Find where the given text appears and provide that cell's center as [X, Y] coordinate. 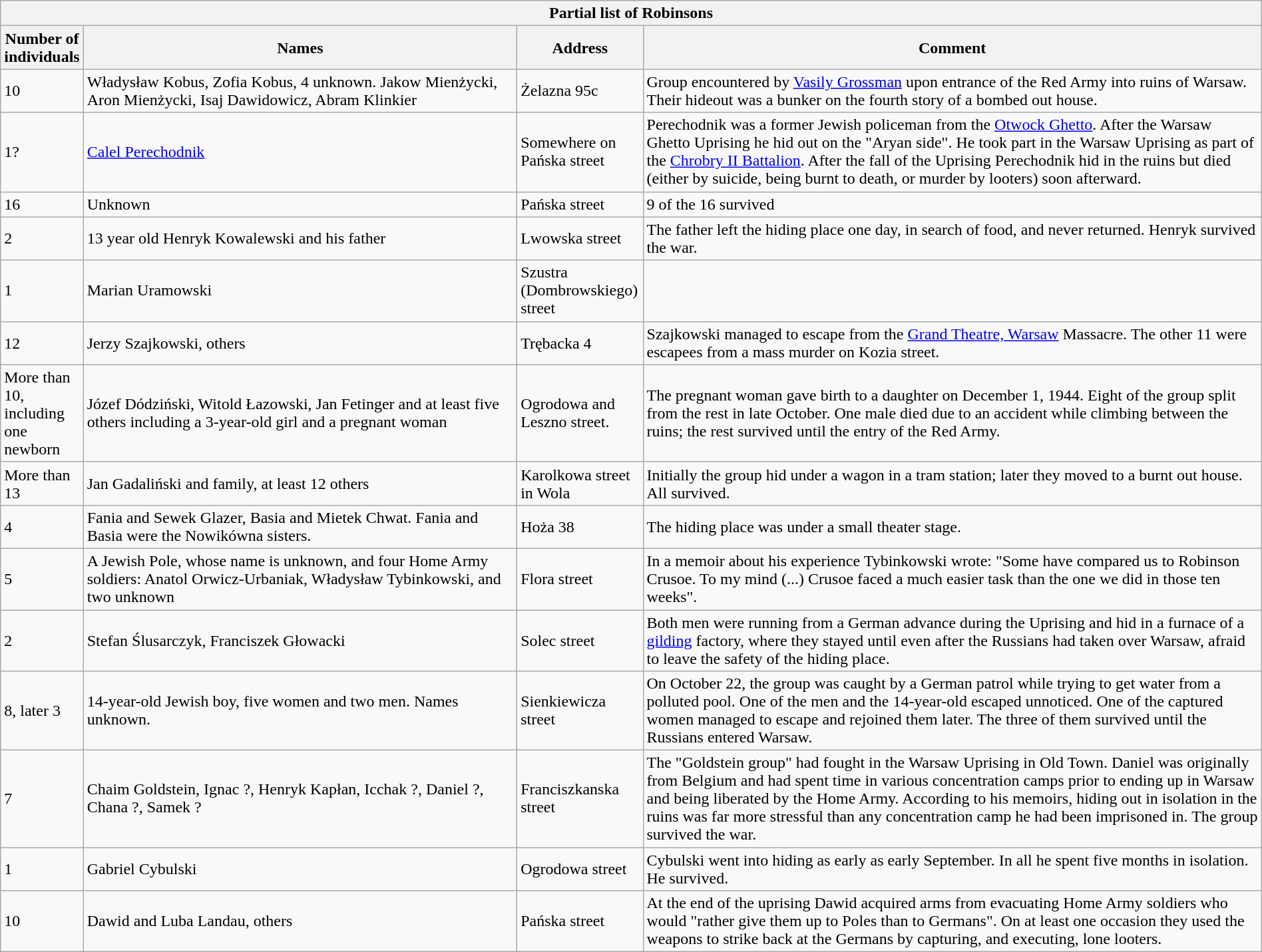
Jan Gadaliński and family, at least 12 others [300, 483]
Flora street [580, 579]
Dawid and Luba Landau, others [300, 921]
Szajkowski managed to escape from the Grand Theatre, Warsaw Massacre. The other 11 were escapees from a mass murder on Kozia street. [952, 343]
Władysław Kobus, Zofia Kobus, 4 unknown. Jakow Mienżycki, Aron Mienżycki, Isaj Dawidowicz, Abram Klinkier [300, 90]
Żelazna 95c [580, 90]
More than 10, including one newborn [42, 413]
Calel Perechodnik [300, 152]
Marian Uramowski [300, 291]
Józef Dódziński, Witold Łazowski, Jan Fetinger and at least five others including a 3-year-old girl and a pregnant woman [300, 413]
Stefan Ślusarczyk, Franciszek Głowacki [300, 640]
A Jewish Pole, whose name is unknown, and four Home Army soldiers: Anatol Orwicz-Urbaniak, Władysław Tybinkowski, and two unknown [300, 579]
1? [42, 152]
Ogrodowa and Leszno street. [580, 413]
The hiding place was under a small theater stage. [952, 527]
Solec street [580, 640]
Karolkowa street in Wola [580, 483]
Franciszkanska street [580, 799]
13 year old Henryk Kowalewski and his father [300, 238]
Chaim Goldstein, Ignac ?, Henryk Kapłan, Icchak ?, Daniel ?, Chana ?, Samek ? [300, 799]
Jerzy Szajkowski, others [300, 343]
Trębacka 4 [580, 343]
Cybulski went into hiding as early as early September. In all he spent five months in isolation. He survived. [952, 869]
Somewhere on Pańska street [580, 152]
Number of individuals [42, 48]
Comment [952, 48]
Hoża 38 [580, 527]
Address [580, 48]
Ogrodowa street [580, 869]
More than 13 [42, 483]
5 [42, 579]
The father left the hiding place one day, in search of food, and never returned. Henryk survived the war. [952, 238]
Names [300, 48]
Gabriel Cybulski [300, 869]
7 [42, 799]
Partial list of Robinsons [631, 13]
14-year-old Jewish boy, five women and two men. Names unknown. [300, 711]
4 [42, 527]
Initially the group hid under a wagon in a tram station; later they moved to a burnt out house. All survived. [952, 483]
9 of the 16 survived [952, 204]
Lwowska street [580, 238]
Sienkiewicza street [580, 711]
Szustra (Dombrowskiego) street [580, 291]
12 [42, 343]
8, later 3 [42, 711]
Fania and Sewek Glazer, Basia and Mietek Chwat. Fania and Basia were the Nowikówna sisters. [300, 527]
16 [42, 204]
Unknown [300, 204]
